Locate the cell with the specified text and output its [X, Y] center coordinate. 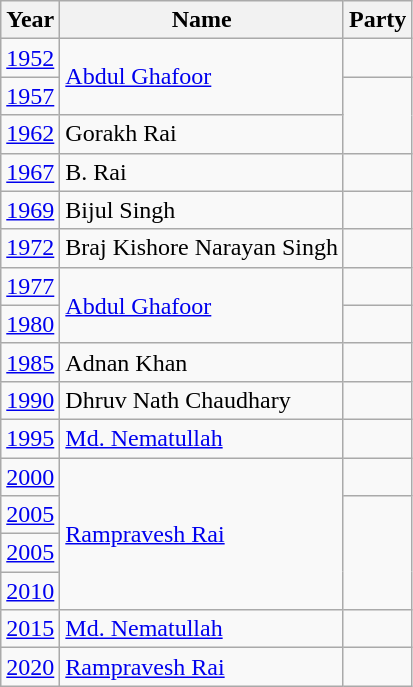
B. Rai [202, 172]
1957 [30, 96]
Gorakh Rai [202, 134]
1972 [30, 248]
Name [202, 20]
Year [30, 20]
1985 [30, 362]
Bijul Singh [202, 210]
1995 [30, 438]
Party [377, 20]
1990 [30, 400]
1967 [30, 172]
1962 [30, 134]
1980 [30, 324]
2010 [30, 591]
1952 [30, 58]
1969 [30, 210]
2000 [30, 477]
2015 [30, 629]
2020 [30, 667]
Braj Kishore Narayan Singh [202, 248]
1977 [30, 286]
Dhruv Nath Chaudhary [202, 400]
Adnan Khan [202, 362]
